Determine the (X, Y) coordinate at the center of the cell enclosing the given text.  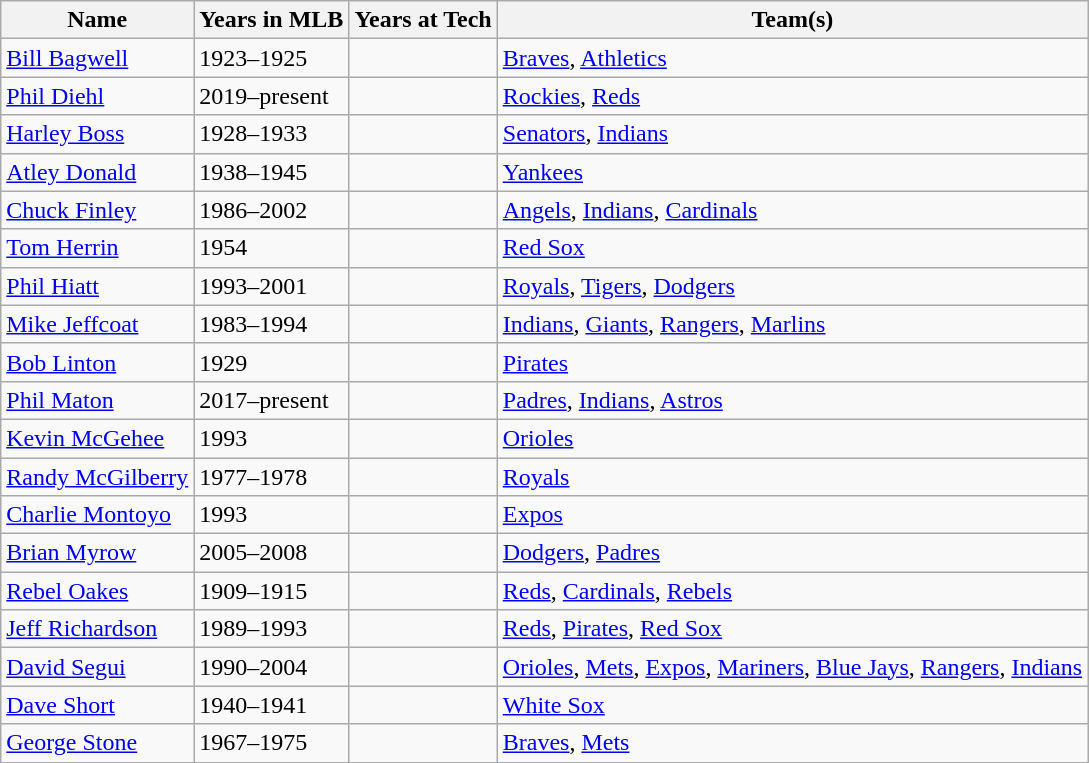
1986–2002 (272, 210)
Phil Diehl (98, 96)
Royals, Tigers, Dodgers (792, 286)
Braves, Athletics (792, 58)
Bob Linton (98, 362)
Phil Maton (98, 400)
Expos (792, 515)
1923–1925 (272, 58)
2017–present (272, 400)
Bill Bagwell (98, 58)
1929 (272, 362)
Padres, Indians, Astros (792, 400)
Royals (792, 477)
1983–1994 (272, 324)
Senators, Indians (792, 134)
Rockies, Reds (792, 96)
Orioles (792, 438)
Braves, Mets (792, 743)
Charlie Montoyo (98, 515)
1909–1915 (272, 591)
Yankees (792, 172)
2005–2008 (272, 553)
1993–2001 (272, 286)
1938–1945 (272, 172)
Tom Herrin (98, 248)
White Sox (792, 705)
Chuck Finley (98, 210)
1928–1933 (272, 134)
Pirates (792, 362)
George Stone (98, 743)
1989–1993 (272, 629)
Reds, Cardinals, Rebels (792, 591)
1954 (272, 248)
Reds, Pirates, Red Sox (792, 629)
Dave Short (98, 705)
Mike Jeffcoat (98, 324)
Angels, Indians, Cardinals (792, 210)
Team(s) (792, 20)
Dodgers, Padres (792, 553)
Jeff Richardson (98, 629)
Rebel Oakes (98, 591)
David Segui (98, 667)
Phil Hiatt (98, 286)
Randy McGilberry (98, 477)
Years at Tech (423, 20)
Harley Boss (98, 134)
Name (98, 20)
1967–1975 (272, 743)
Orioles, Mets, Expos, Mariners, Blue Jays, Rangers, Indians (792, 667)
1990–2004 (272, 667)
1940–1941 (272, 705)
Kevin McGehee (98, 438)
2019–present (272, 96)
Years in MLB (272, 20)
Brian Myrow (98, 553)
Red Sox (792, 248)
Indians, Giants, Rangers, Marlins (792, 324)
1977–1978 (272, 477)
Atley Donald (98, 172)
